Pinpoint the cell where the given text exists, returning its [X, Y] midpoint coordinate. 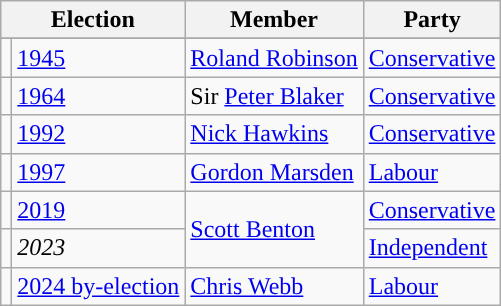
Party [432, 20]
2023 [98, 248]
2019 [98, 210]
Member [274, 20]
1997 [98, 172]
1964 [98, 96]
1945 [98, 58]
Nick Hawkins [274, 134]
Roland Robinson [274, 58]
Independent [432, 248]
Scott Benton [274, 229]
Chris Webb [274, 286]
Sir Peter Blaker [274, 96]
Election [93, 20]
Gordon Marsden [274, 172]
1992 [98, 134]
2024 by-election [98, 286]
